For the text-containing cell, return its midpoint in (x, y) coordinate format. 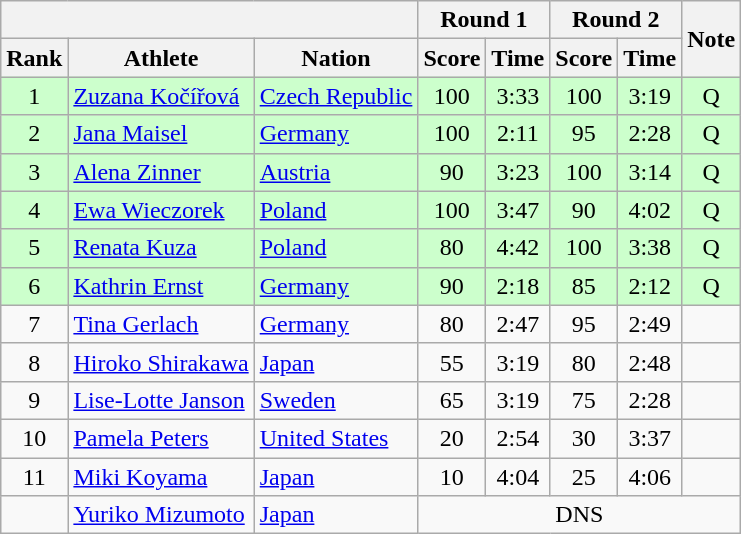
25 (584, 477)
4:42 (518, 248)
United States (336, 438)
Note (712, 39)
Czech Republic (336, 96)
9 (34, 400)
2:12 (650, 286)
Jana Maisel (161, 134)
Hiroko Shirakawa (161, 362)
55 (452, 362)
Yuriko Mizumoto (161, 515)
3:47 (518, 210)
DNS (580, 515)
Alena Zinner (161, 172)
3:38 (650, 248)
Zuzana Kočířová (161, 96)
Round 2 (616, 20)
2:47 (518, 324)
2 (34, 134)
75 (584, 400)
Athlete (161, 58)
Sweden (336, 400)
1 (34, 96)
Pamela Peters (161, 438)
3:23 (518, 172)
2:54 (518, 438)
Rank (34, 58)
Miki Koyama (161, 477)
3 (34, 172)
2:49 (650, 324)
3:33 (518, 96)
6 (34, 286)
11 (34, 477)
65 (452, 400)
Ewa Wieczorek (161, 210)
3:14 (650, 172)
4:06 (650, 477)
2:48 (650, 362)
4:04 (518, 477)
4 (34, 210)
2:18 (518, 286)
85 (584, 286)
Kathrin Ernst (161, 286)
Tina Gerlach (161, 324)
4:02 (650, 210)
3:37 (650, 438)
Nation (336, 58)
Austria (336, 172)
20 (452, 438)
7 (34, 324)
Round 1 (484, 20)
Lise-Lotte Janson (161, 400)
5 (34, 248)
8 (34, 362)
30 (584, 438)
2:11 (518, 134)
Renata Kuza (161, 248)
